Pinpoint the cell where the given text exists, returning its [x, y] midpoint coordinate. 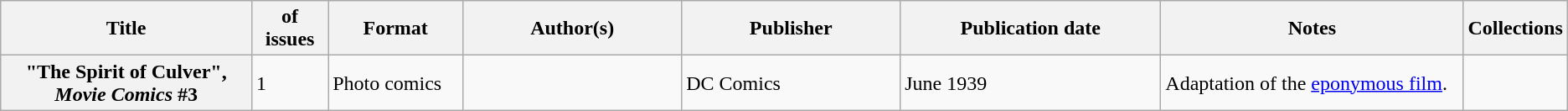
DC Comics [791, 82]
June 1939 [1030, 82]
of issues [290, 29]
1 [290, 82]
Photo comics [395, 82]
Publisher [791, 29]
Author(s) [573, 29]
"The Spirit of Culver", Movie Comics #3 [126, 82]
Notes [1312, 29]
Publication date [1030, 29]
Adaptation of the eponymous film. [1312, 82]
Collections [1515, 29]
Title [126, 29]
Format [395, 29]
